From the cell containing the given text, extract its center point as (x, y) coordinate. 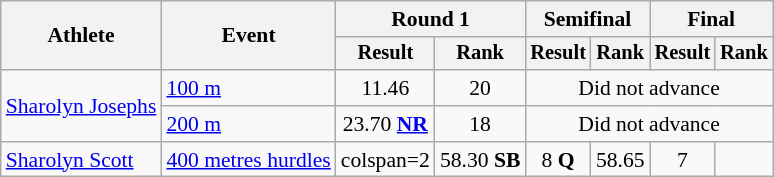
200 m (248, 124)
Athlete (82, 36)
100 m (248, 88)
Final (712, 19)
20 (480, 88)
Event (248, 36)
18 (480, 124)
Round 1 (431, 19)
23.70 NR (386, 124)
Sharolyn Josephs (82, 106)
Semifinal (587, 19)
11.46 (386, 88)
